Capture the cell that displays the provided text and extract its (x, y) central coordinate. 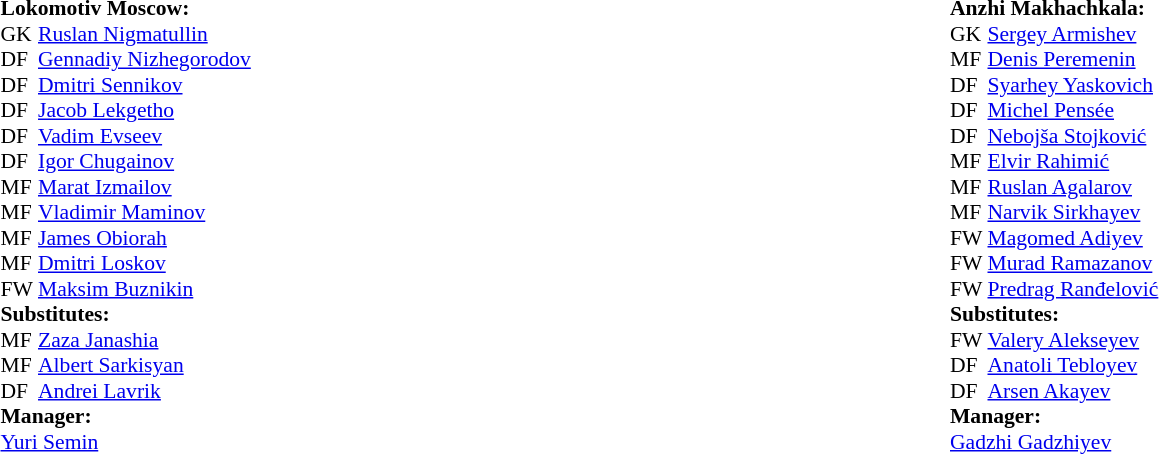
Albert Sarkisyan (144, 365)
Nebojša Stojković (1074, 136)
Andrei Lavrik (144, 391)
Gennadiy Nizhegorodov (144, 59)
Sergey Armishev (1074, 34)
Michel Pensée (1074, 111)
Vadim Evseev (144, 136)
Syarhey Yaskovich (1074, 85)
Marat Izmailov (144, 187)
Narvik Sirkhayev (1074, 213)
Jacob Lekgetho (144, 111)
James Obiorah (144, 238)
Elvir Rahimić (1074, 161)
Predrag Ranđelović (1074, 289)
Arsen Akayev (1074, 391)
Valery Alekseyev (1074, 340)
Dmitri Loskov (144, 263)
Vladimir Maminov (144, 213)
Igor Chugainov (144, 161)
Ruslan Agalarov (1074, 187)
Magomed Adiyev (1074, 238)
Maksim Buznikin (144, 289)
Zaza Janashia (144, 340)
Ruslan Nigmatullin (144, 34)
Denis Peremenin (1074, 59)
Murad Ramazanov (1074, 263)
Dmitri Sennikov (144, 85)
Anatoli Tebloyev (1074, 365)
